Output the (X, Y) coordinate of the center of the cell containing the given text.  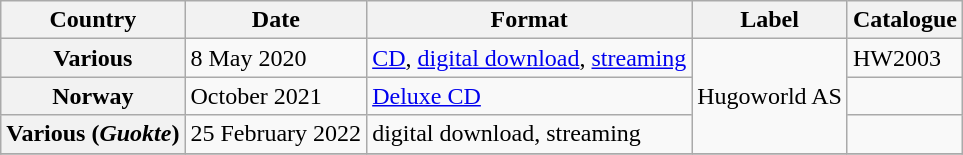
25 February 2022 (276, 134)
October 2021 (276, 96)
digital download, streaming (530, 134)
HW2003 (904, 58)
Various (93, 58)
Format (530, 20)
CD, digital download, streaming (530, 58)
Norway (93, 96)
Various (Guokte) (93, 134)
Deluxe CD (530, 96)
Hugoworld AS (770, 96)
8 May 2020 (276, 58)
Date (276, 20)
Label (770, 20)
Country (93, 20)
Catalogue (904, 20)
